Locate the cell with the specified text and output its (x, y) center coordinate. 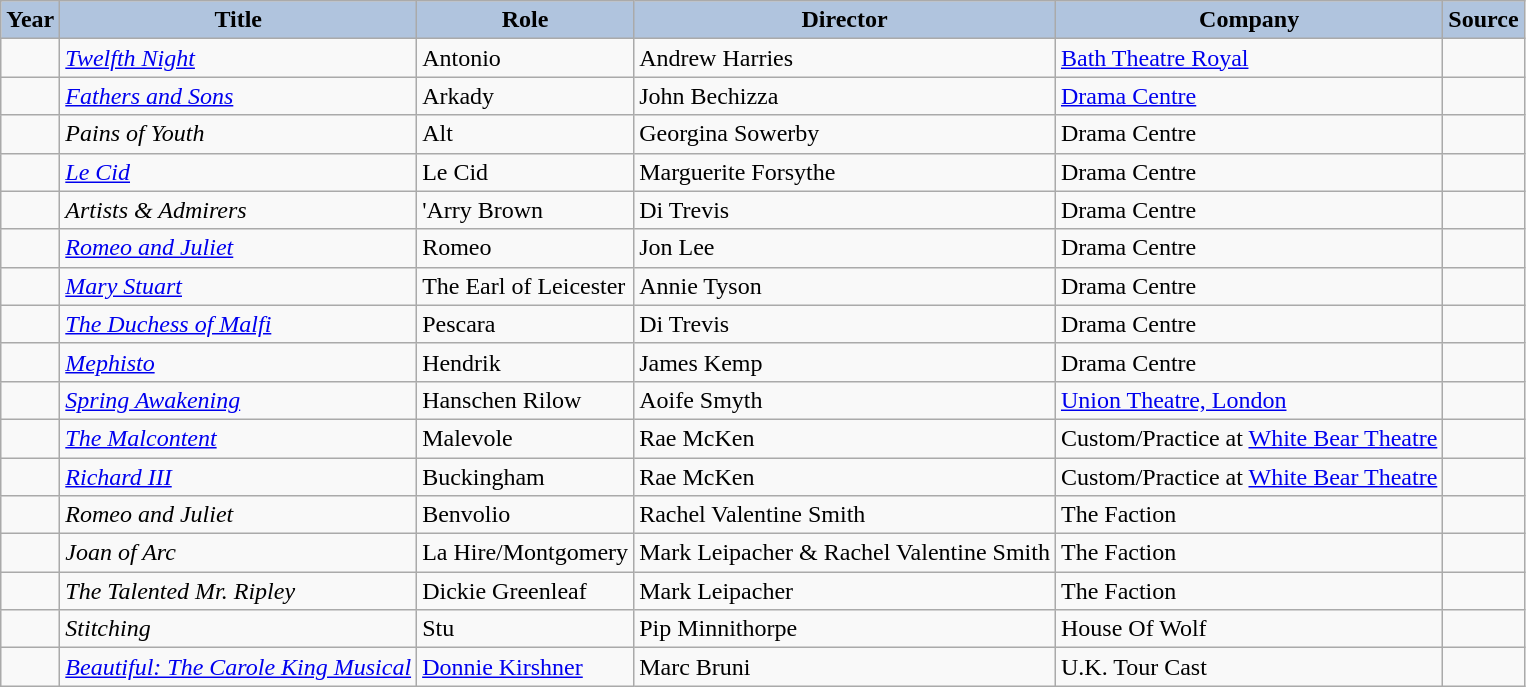
Jon Lee (845, 248)
Union Theatre, London (1248, 400)
Benvolio (526, 515)
Antonio (526, 58)
The Earl of Leicester (526, 286)
Georgina Sowerby (845, 134)
U.K. Tour Cast (1248, 667)
Company (1248, 20)
Marguerite Forsythe (845, 172)
Pescara (526, 324)
Stitching (238, 629)
Dickie Greenleaf (526, 591)
Rachel Valentine Smith (845, 515)
Twelfth Night (238, 58)
John Bechizza (845, 96)
Bath Theatre Royal (1248, 58)
Mark Leipacher (845, 591)
James Kemp (845, 362)
Buckingham (526, 477)
Annie Tyson (845, 286)
Mephisto (238, 362)
Year (30, 20)
Pains of Youth (238, 134)
Romeo (526, 248)
Fathers and Sons (238, 96)
Spring Awakening (238, 400)
Malevole (526, 438)
'Arry Brown (526, 210)
The Talented Mr. Ripley (238, 591)
The Duchess of Malfi (238, 324)
La Hire/Montgomery (526, 553)
Title (238, 20)
Alt (526, 134)
Role (526, 20)
Arkady (526, 96)
Director (845, 20)
Aoife Smyth (845, 400)
Source (1484, 20)
Andrew Harries (845, 58)
Donnie Kirshner (526, 667)
Artists & Admirers (238, 210)
Mark Leipacher & Rachel Valentine Smith (845, 553)
Joan of Arc (238, 553)
Richard III (238, 477)
Hanschen Rilow (526, 400)
Mary Stuart (238, 286)
Hendrik (526, 362)
Marc Bruni (845, 667)
Pip Minnithorpe (845, 629)
House Of Wolf (1248, 629)
The Malcontent (238, 438)
Stu (526, 629)
Beautiful: The Carole King Musical (238, 667)
